Scan for the cell matching the given text and deliver its (x, y) coordinate at center. 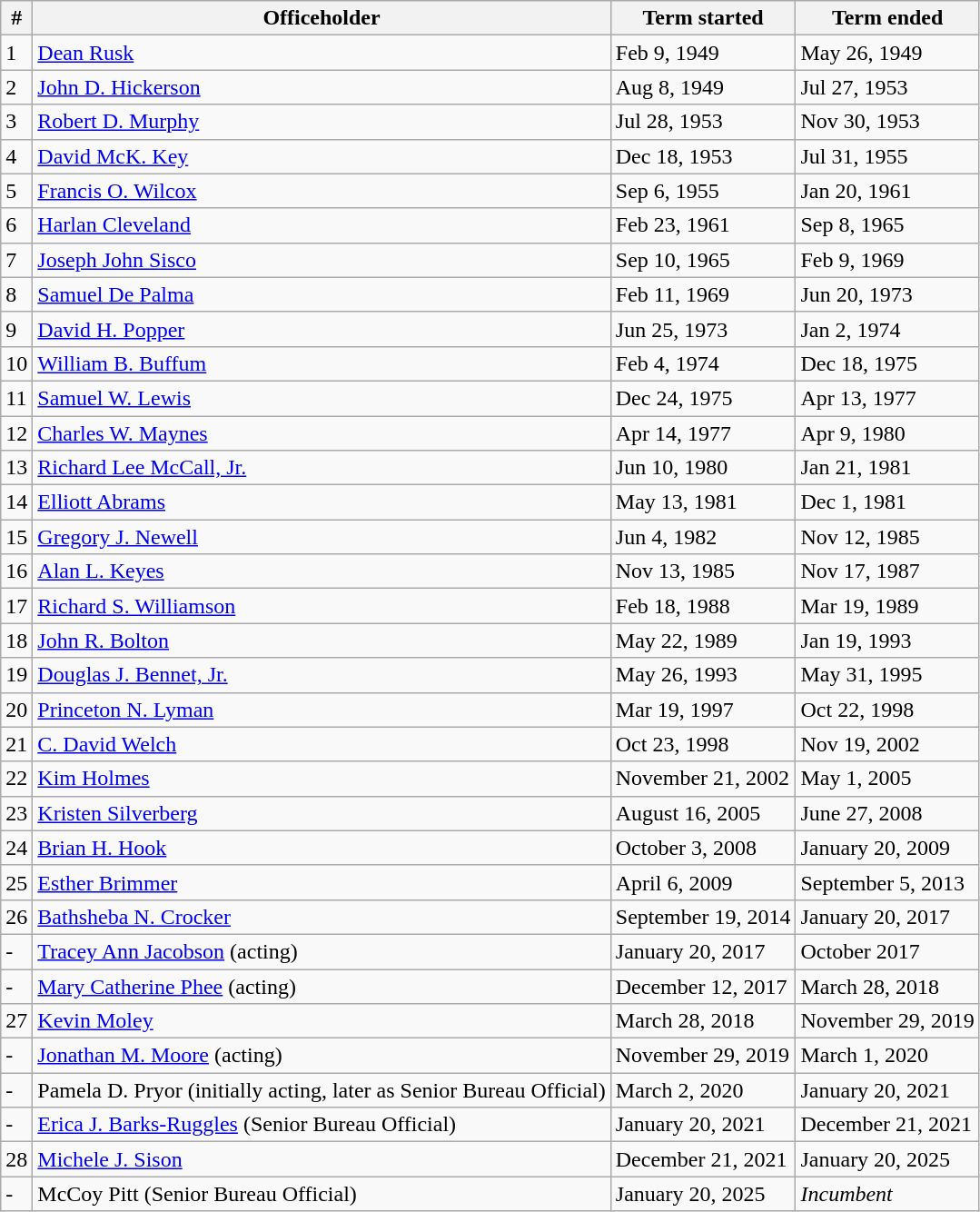
Apr 14, 1977 (703, 433)
May 13, 1981 (703, 502)
7 (16, 260)
John D. Hickerson (322, 87)
Tracey Ann Jacobson (acting) (322, 951)
Jonathan M. Moore (acting) (322, 1056)
Feb 23, 1961 (703, 225)
Oct 23, 1998 (703, 744)
Nov 19, 2002 (887, 744)
Incumbent (887, 1194)
Francis O. Wilcox (322, 191)
23 (16, 813)
11 (16, 398)
Aug 8, 1949 (703, 87)
Apr 13, 1977 (887, 398)
Term started (703, 18)
22 (16, 779)
Nov 12, 1985 (887, 537)
Jan 21, 1981 (887, 468)
21 (16, 744)
Apr 9, 1980 (887, 433)
Nov 17, 1987 (887, 571)
Alan L. Keyes (322, 571)
Dec 18, 1975 (887, 363)
September 5, 2013 (887, 882)
Jun 25, 1973 (703, 329)
Mary Catherine Phee (acting) (322, 986)
Sep 8, 1965 (887, 225)
March 2, 2020 (703, 1090)
Feb 9, 1969 (887, 260)
Sep 6, 1955 (703, 191)
Dean Rusk (322, 53)
December 12, 2017 (703, 986)
Jul 31, 1955 (887, 156)
Kevin Moley (322, 1021)
May 31, 1995 (887, 675)
Princeton N. Lyman (322, 710)
16 (16, 571)
Samuel De Palma (322, 294)
Jan 20, 1961 (887, 191)
Sep 10, 1965 (703, 260)
18 (16, 641)
Feb 4, 1974 (703, 363)
Nov 30, 1953 (887, 122)
20 (16, 710)
August 16, 2005 (703, 813)
Jun 4, 1982 (703, 537)
14 (16, 502)
25 (16, 882)
5 (16, 191)
Robert D. Murphy (322, 122)
Jun 10, 1980 (703, 468)
Term ended (887, 18)
Erica J. Barks-Ruggles (Senior Bureau Official) (322, 1125)
May 26, 1949 (887, 53)
2 (16, 87)
C. David Welch (322, 744)
1 (16, 53)
19 (16, 675)
June 27, 2008 (887, 813)
Michele J. Sison (322, 1159)
Mar 19, 1989 (887, 606)
Brian H. Hook (322, 848)
Kristen Silverberg (322, 813)
McCoy Pitt (Senior Bureau Official) (322, 1194)
April 6, 2009 (703, 882)
March 1, 2020 (887, 1056)
May 1, 2005 (887, 779)
May 22, 1989 (703, 641)
3 (16, 122)
17 (16, 606)
Jul 28, 1953 (703, 122)
Dec 24, 1975 (703, 398)
Richard Lee McCall, Jr. (322, 468)
Feb 11, 1969 (703, 294)
Jun 20, 1973 (887, 294)
Esther Brimmer (322, 882)
John R. Bolton (322, 641)
Bathsheba N. Crocker (322, 917)
Samuel W. Lewis (322, 398)
Jul 27, 1953 (887, 87)
Oct 22, 1998 (887, 710)
Officeholder (322, 18)
26 (16, 917)
8 (16, 294)
Dec 18, 1953 (703, 156)
May 26, 1993 (703, 675)
4 (16, 156)
Douglas J. Bennet, Jr. (322, 675)
Feb 18, 1988 (703, 606)
Dec 1, 1981 (887, 502)
# (16, 18)
15 (16, 537)
September 19, 2014 (703, 917)
13 (16, 468)
27 (16, 1021)
Gregory J. Newell (322, 537)
Richard S. Williamson (322, 606)
October 3, 2008 (703, 848)
Jan 19, 1993 (887, 641)
Feb 9, 1949 (703, 53)
6 (16, 225)
David McK. Key (322, 156)
Charles W. Maynes (322, 433)
28 (16, 1159)
William B. Buffum (322, 363)
12 (16, 433)
October 2017 (887, 951)
Kim Holmes (322, 779)
Mar 19, 1997 (703, 710)
Joseph John Sisco (322, 260)
Harlan Cleveland (322, 225)
Nov 13, 1985 (703, 571)
January 20, 2009 (887, 848)
Elliott Abrams (322, 502)
24 (16, 848)
November 21, 2002 (703, 779)
Jan 2, 1974 (887, 329)
10 (16, 363)
9 (16, 329)
David H. Popper (322, 329)
Pamela D. Pryor (initially acting, later as Senior Bureau Official) (322, 1090)
